Identify which cell holds the provided text, then report its [x, y] central coordinate. 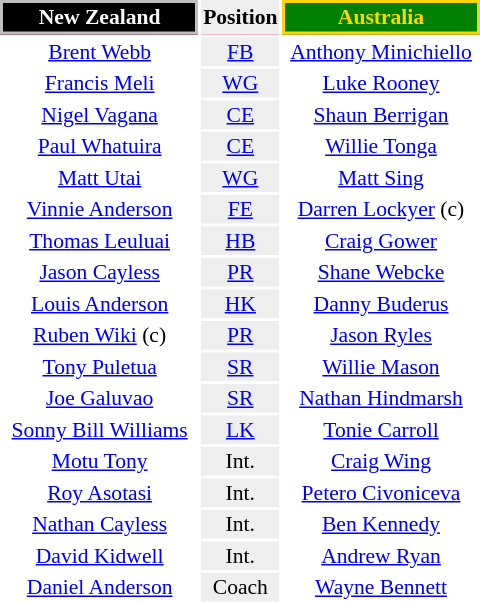
David Kidwell [100, 556]
Motu Tony [100, 461]
FE [240, 209]
LK [240, 430]
Petero Civoniceva [381, 492]
Francis Meli [100, 83]
Matt Sing [381, 178]
Wayne Bennett [381, 587]
Nigel Vagana [100, 114]
Andrew Ryan [381, 556]
Brent Webb [100, 52]
Roy Asotasi [100, 492]
Craig Gower [381, 240]
FB [240, 52]
Coach [240, 587]
Joe Galuvao [100, 398]
Shane Webcke [381, 272]
Paul Whatuira [100, 146]
Ben Kennedy [381, 524]
Danny Buderus [381, 304]
Daniel Anderson [100, 587]
Jason Ryles [381, 335]
Willie Mason [381, 366]
Vinnie Anderson [100, 209]
HB [240, 240]
Willie Tonga [381, 146]
Australia [381, 17]
Position [240, 17]
HK [240, 304]
Anthony Minichiello [381, 52]
Tony Puletua [100, 366]
Darren Lockyer (c) [381, 209]
Sonny Bill Williams [100, 430]
Luke Rooney [381, 83]
Shaun Berrigan [381, 114]
Nathan Cayless [100, 524]
Craig Wing [381, 461]
Tonie Carroll [381, 430]
Thomas Leuluai [100, 240]
New Zealand [100, 17]
Matt Utai [100, 178]
Louis Anderson [100, 304]
Jason Cayless [100, 272]
Ruben Wiki (c) [100, 335]
Nathan Hindmarsh [381, 398]
